Capture the cell that displays the provided text and extract its [X, Y] central coordinate. 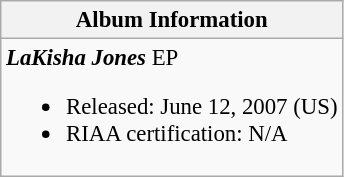
LaKisha Jones EPReleased: June 12, 2007 (US)RIAA certification: N/A [172, 108]
Album Information [172, 20]
